Return the [X, Y] coordinate for the center point of the cell that contains the specified text.  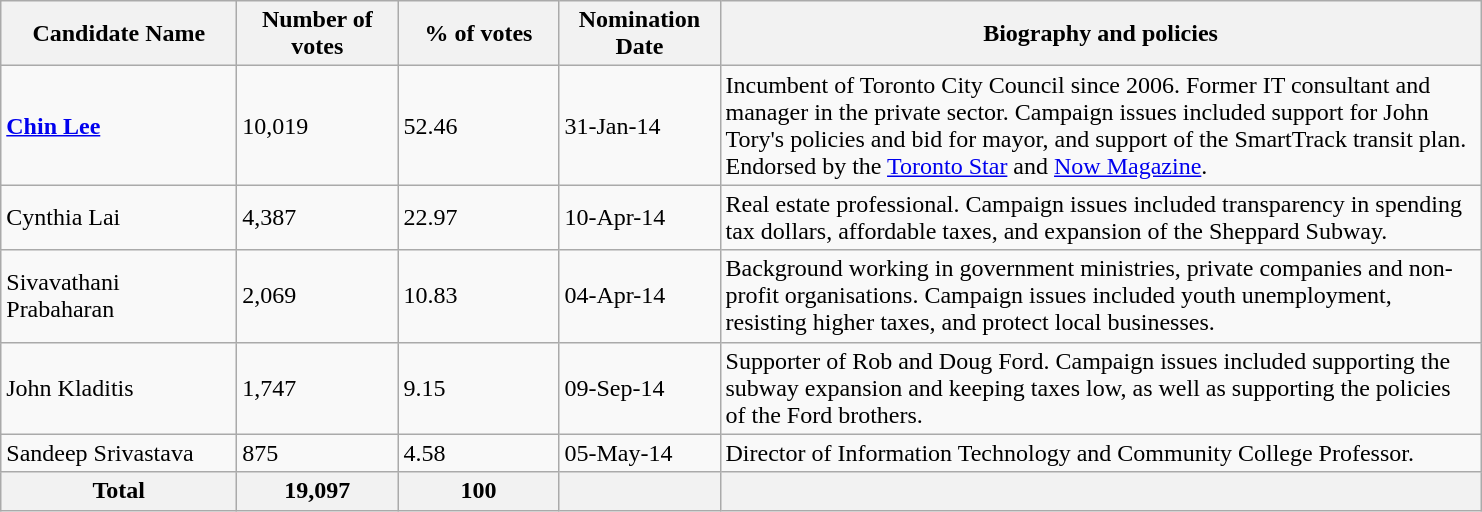
Candidate Name [119, 34]
04-Apr-14 [640, 296]
Number of votes [318, 34]
10.83 [478, 296]
John Kladitis [119, 388]
875 [318, 453]
Biography and policies [1100, 34]
9.15 [478, 388]
Nomination Date [640, 34]
Director of Information Technology and Community College Professor. [1100, 453]
1,747 [318, 388]
10,019 [318, 126]
31-Jan-14 [640, 126]
4.58 [478, 453]
19,097 [318, 491]
Chin Lee [119, 126]
10-Apr-14 [640, 218]
05-May-14 [640, 453]
4,387 [318, 218]
% of votes [478, 34]
Total [119, 491]
22.97 [478, 218]
52.46 [478, 126]
2,069 [318, 296]
Cynthia Lai [119, 218]
Sandeep Srivastava [119, 453]
100 [478, 491]
Sivavathani Prabaharan [119, 296]
09-Sep-14 [640, 388]
Real estate professional. Campaign issues included transparency in spending tax dollars, affordable taxes, and expansion of the Sheppard Subway. [1100, 218]
